From the cell containing the given text, extract its center point as [X, Y] coordinate. 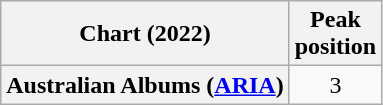
Peakposition [335, 34]
Australian Albums (ARIA) [145, 85]
3 [335, 85]
Chart (2022) [145, 34]
